Determine the [x, y] coordinate at the center of the cell enclosing the given text.  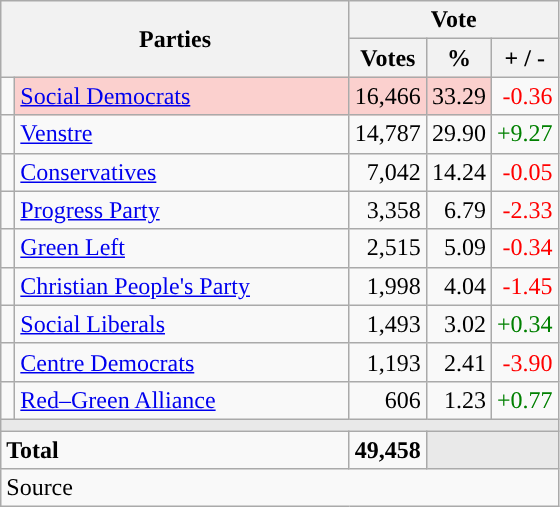
14.24 [458, 172]
2.41 [458, 362]
1,193 [388, 362]
Social Liberals [182, 324]
Votes [388, 58]
+0.34 [524, 324]
2,515 [388, 248]
14,787 [388, 134]
7,042 [388, 172]
4.04 [458, 286]
1,493 [388, 324]
-0.05 [524, 172]
33.29 [458, 96]
1,998 [388, 286]
Venstre [182, 134]
Progress Party [182, 210]
+0.77 [524, 400]
% [458, 58]
Centre Democrats [182, 362]
Green Left [182, 248]
-1.45 [524, 286]
49,458 [388, 449]
Vote [454, 20]
Parties [176, 39]
+ / - [524, 58]
5.09 [458, 248]
Social Democrats [182, 96]
1.23 [458, 400]
3,358 [388, 210]
-3.90 [524, 362]
+9.27 [524, 134]
Christian People's Party [182, 286]
-2.33 [524, 210]
Conservatives [182, 172]
6.79 [458, 210]
3.02 [458, 324]
Source [280, 488]
-0.36 [524, 96]
-0.34 [524, 248]
606 [388, 400]
16,466 [388, 96]
29.90 [458, 134]
Total [176, 449]
Red–Green Alliance [182, 400]
